Output the (x, y) coordinate of the center of the cell containing the given text.  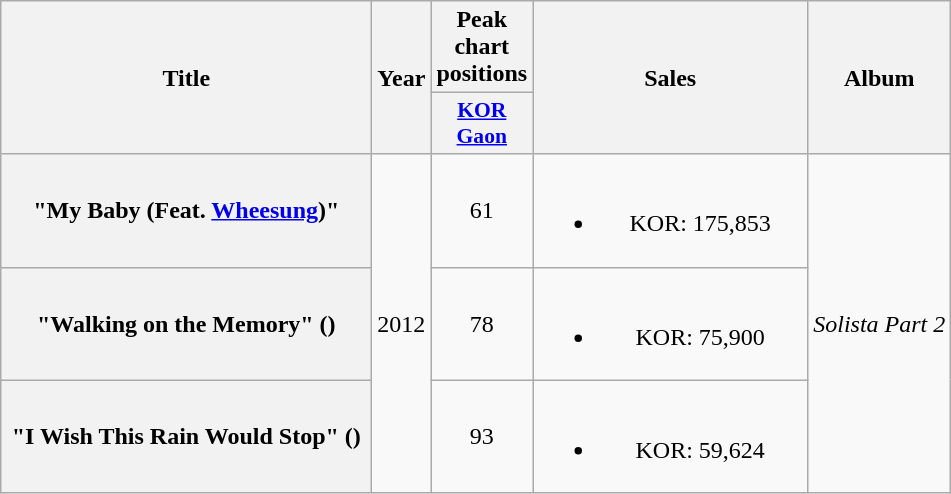
78 (482, 324)
"My Baby (Feat. Wheesung)" (186, 210)
"Walking on the Memory" () (186, 324)
KOR: 75,900 (670, 324)
Title (186, 78)
61 (482, 210)
Peak chart positions (482, 47)
KOR: 175,853 (670, 210)
Solista Part 2 (880, 324)
Sales (670, 78)
KORGaon (482, 124)
Album (880, 78)
KOR: 59,624 (670, 436)
2012 (402, 324)
93 (482, 436)
Year (402, 78)
"I Wish This Rain Would Stop" () (186, 436)
